For the text-containing cell, return its midpoint in [X, Y] coordinate format. 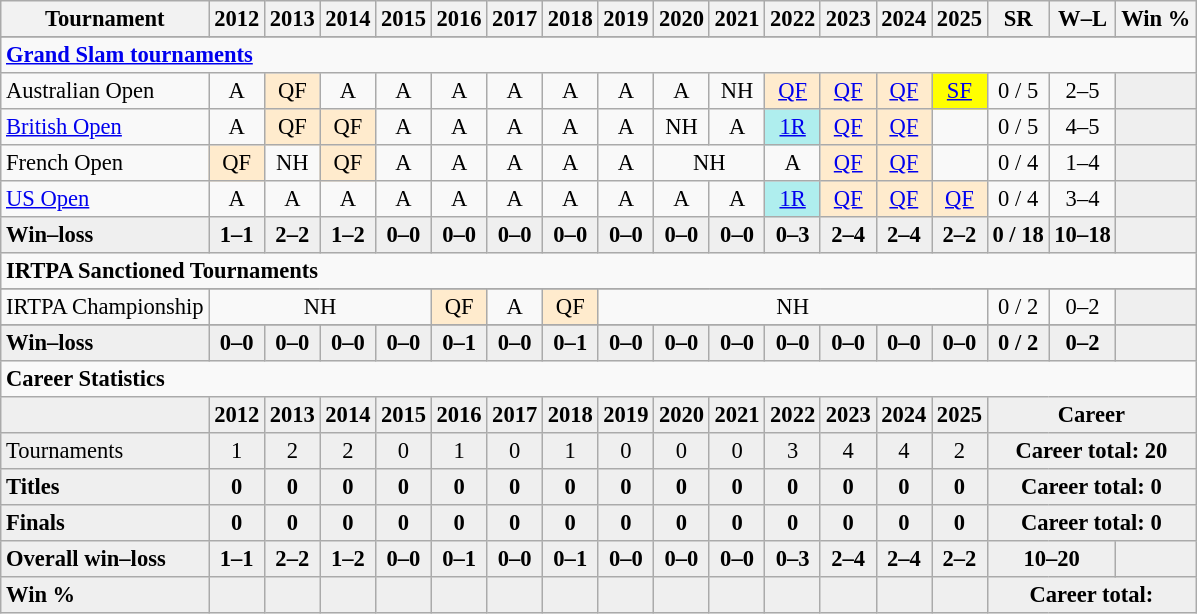
IRTPA Championship [105, 307]
SR [1018, 19]
1–4 [1082, 163]
Titles [105, 487]
Career [1091, 415]
Finals [105, 523]
2–5 [1082, 91]
IRTPA Sanctioned Tournaments [598, 271]
0 / 18 [1018, 235]
Overall win–loss [105, 559]
Tournament [105, 19]
10–18 [1082, 235]
4–5 [1082, 127]
Grand Slam tournaments [598, 55]
3–4 [1082, 199]
US Open [105, 199]
Tournaments [105, 451]
3 [793, 451]
10–20 [1052, 559]
Career total: 20 [1091, 451]
Australian Open [105, 91]
W–L [1082, 19]
SF [960, 91]
Career Statistics [598, 379]
French Open [105, 163]
Career total: [1091, 595]
British Open [105, 127]
